Capture the cell that displays the provided text and extract its [X, Y] central coordinate. 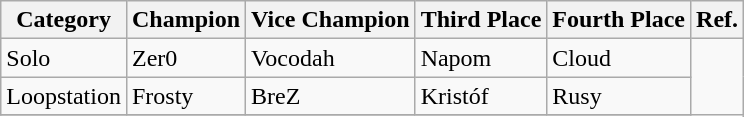
Vocodah [331, 58]
Category [64, 20]
Third Place [481, 20]
Ref. [718, 20]
Loopstation [64, 96]
Frosty [186, 96]
Champion [186, 20]
Fourth Place [619, 20]
Zer0 [186, 58]
BreZ [331, 96]
Cloud [619, 58]
Vice Champion [331, 20]
Napom [481, 58]
Kristóf [481, 96]
Rusy [619, 96]
Solo [64, 58]
